Extract the (x, y) coordinate from the center of the cell holding the provided text.  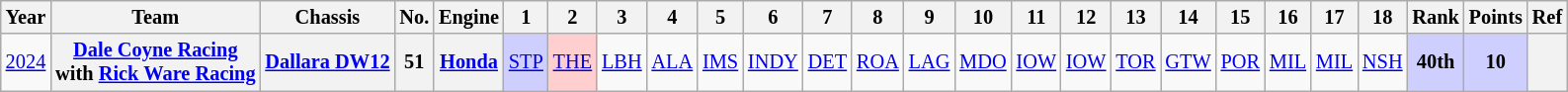
DET (828, 62)
Rank (1435, 17)
2024 (26, 62)
Honda (468, 62)
IMS (720, 62)
INDY (773, 62)
Dale Coyne Racingwith Rick Ware Racing (155, 62)
4 (673, 17)
1 (526, 17)
Points (1496, 17)
11 (1036, 17)
12 (1086, 17)
8 (877, 17)
Engine (468, 17)
5 (720, 17)
16 (1288, 17)
Dallara DW12 (327, 62)
STP (526, 62)
2 (573, 17)
14 (1188, 17)
17 (1334, 17)
MDO (982, 62)
9 (930, 17)
40th (1435, 62)
Year (26, 17)
Chassis (327, 17)
7 (828, 17)
GTW (1188, 62)
51 (414, 62)
13 (1135, 17)
THE (573, 62)
NSH (1382, 62)
ALA (673, 62)
15 (1241, 17)
TOR (1135, 62)
6 (773, 17)
18 (1382, 17)
LAG (930, 62)
Team (155, 17)
Ref (1547, 17)
POR (1241, 62)
ROA (877, 62)
No. (414, 17)
3 (621, 17)
LBH (621, 62)
